Locate the cell with the specified text and output its (x, y) center coordinate. 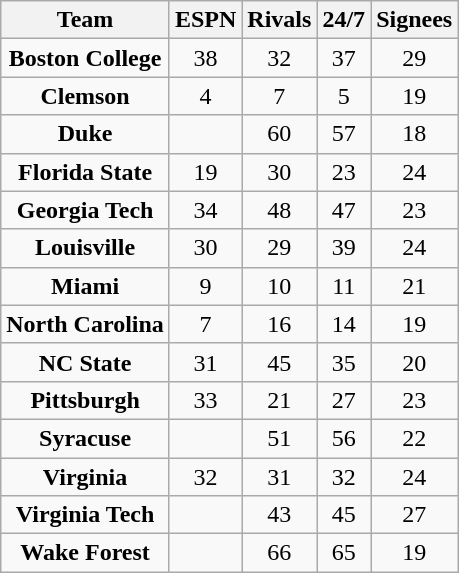
24/7 (344, 20)
North Carolina (86, 324)
43 (280, 515)
18 (414, 134)
Louisville (86, 248)
38 (205, 58)
5 (344, 96)
ESPN (205, 20)
Signees (414, 20)
47 (344, 210)
22 (414, 438)
48 (280, 210)
39 (344, 248)
Virginia Tech (86, 515)
Florida State (86, 172)
60 (280, 134)
56 (344, 438)
Syracuse (86, 438)
Georgia Tech (86, 210)
35 (344, 362)
Team (86, 20)
65 (344, 553)
33 (205, 400)
57 (344, 134)
Pittsburgh (86, 400)
Clemson (86, 96)
Duke (86, 134)
20 (414, 362)
34 (205, 210)
Boston College (86, 58)
Wake Forest (86, 553)
11 (344, 286)
14 (344, 324)
4 (205, 96)
16 (280, 324)
9 (205, 286)
10 (280, 286)
Virginia (86, 477)
Rivals (280, 20)
37 (344, 58)
51 (280, 438)
NC State (86, 362)
66 (280, 553)
Miami (86, 286)
